Extract the [X, Y] coordinate from the center of the cell holding the provided text.  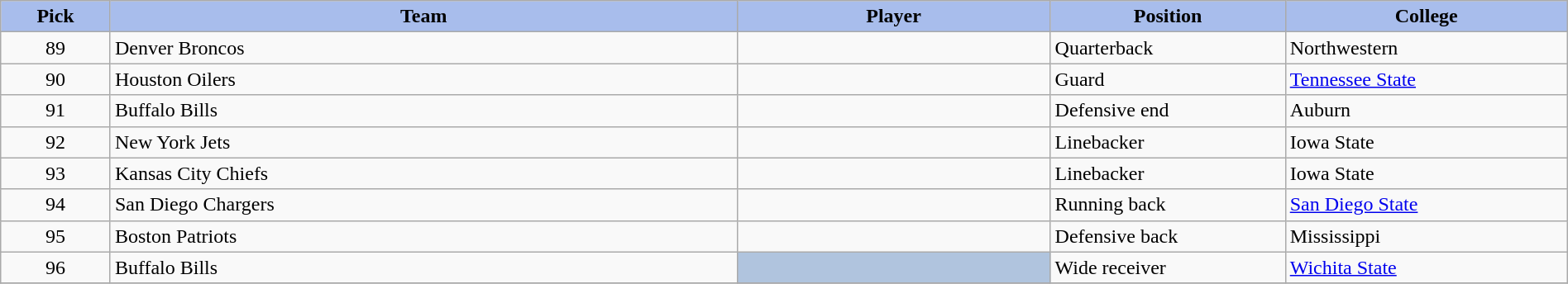
Tennessee State [1426, 79]
Position [1168, 17]
Boston Patriots [423, 236]
96 [56, 267]
90 [56, 79]
Defensive back [1168, 236]
New York Jets [423, 142]
Player [893, 17]
92 [56, 142]
College [1426, 17]
Mississippi [1426, 236]
San Diego Chargers [423, 205]
Denver Broncos [423, 48]
Quarterback [1168, 48]
91 [56, 111]
89 [56, 48]
Guard [1168, 79]
95 [56, 236]
94 [56, 205]
Defensive end [1168, 111]
Auburn [1426, 111]
Pick [56, 17]
Houston Oilers [423, 79]
Northwestern [1426, 48]
Wichita State [1426, 267]
Running back [1168, 205]
Team [423, 17]
Wide receiver [1168, 267]
93 [56, 173]
Kansas City Chiefs [423, 173]
San Diego State [1426, 205]
